Capture the cell that displays the provided text and extract its [x, y] central coordinate. 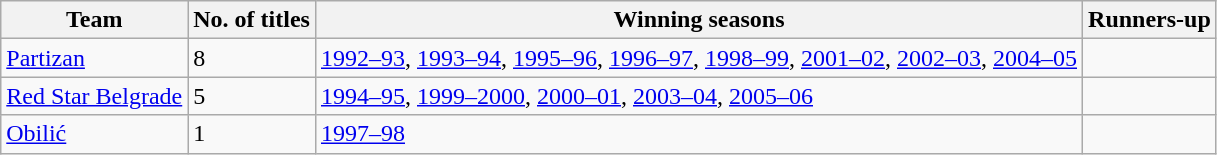
Obilić [94, 134]
1 [252, 134]
5 [252, 96]
Red Star Belgrade [94, 96]
Team [94, 20]
1992–93, 1993–94, 1995–96, 1996–97, 1998–99, 2001–02, 2002–03, 2004–05 [698, 58]
Winning seasons [698, 20]
1997–98 [698, 134]
Partizan [94, 58]
Runners-up [1150, 20]
No. of titles [252, 20]
8 [252, 58]
1994–95, 1999–2000, 2000–01, 2003–04, 2005–06 [698, 96]
